Pinpoint the cell where the given text exists, returning its [x, y] midpoint coordinate. 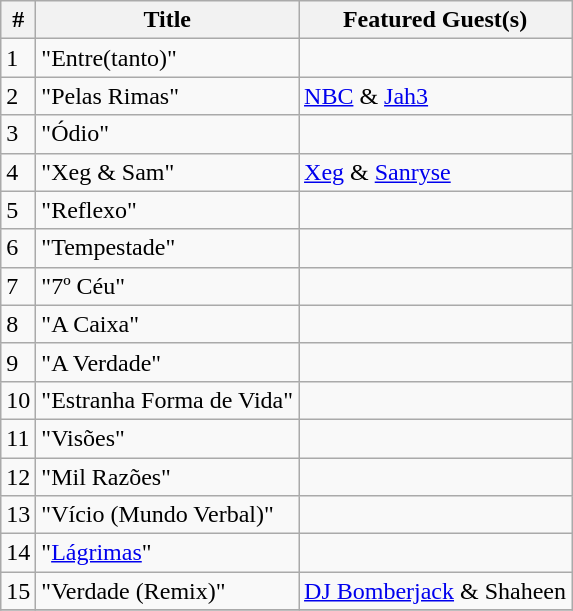
13 [18, 515]
10 [18, 400]
6 [18, 248]
Featured Guest(s) [436, 20]
# [18, 20]
"A Verdade" [168, 362]
4 [18, 172]
"Visões" [168, 438]
5 [18, 210]
9 [18, 362]
Xeg & Sanryse [436, 172]
15 [18, 591]
"Pelas Rimas" [168, 96]
"Xeg & Sam" [168, 172]
NBC & Jah3 [436, 96]
"Tempestade" [168, 248]
3 [18, 134]
7 [18, 286]
1 [18, 58]
"Verdade (Remix)" [168, 591]
"Vício (Mundo Verbal)" [168, 515]
2 [18, 96]
"Ódio" [168, 134]
"Lágrimas" [168, 553]
"A Caixa" [168, 324]
12 [18, 477]
"Mil Razões" [168, 477]
11 [18, 438]
8 [18, 324]
"Entre(tanto)" [168, 58]
DJ Bomberjack & Shaheen [436, 591]
14 [18, 553]
"Estranha Forma de Vida" [168, 400]
"Reflexo" [168, 210]
Title [168, 20]
"7º Céu" [168, 286]
